Pinpoint the cell where the given text exists, returning its [x, y] midpoint coordinate. 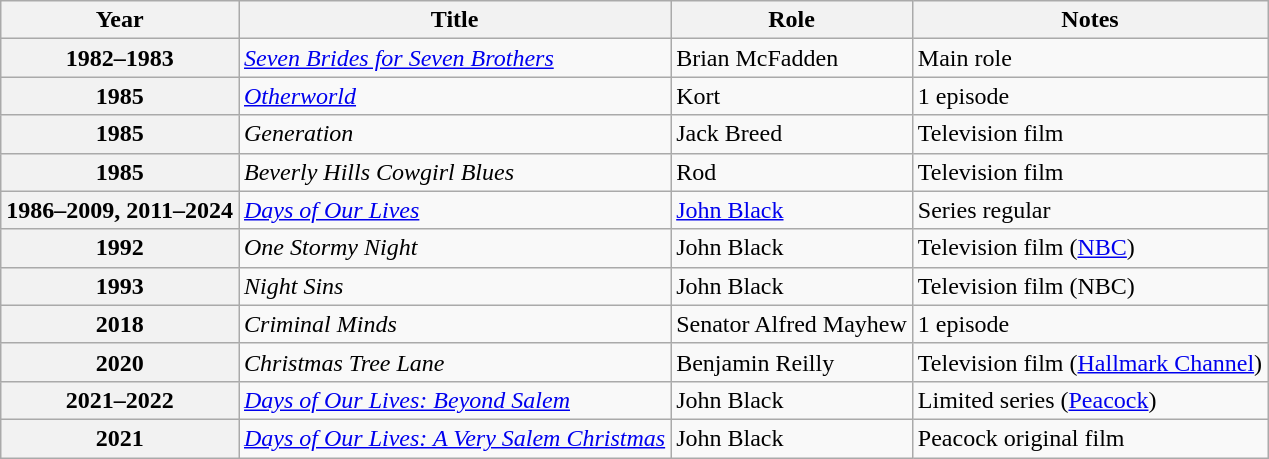
1993 [120, 286]
Benjamin Reilly [792, 362]
Beverly Hills Cowgirl Blues [454, 172]
Senator Alfred Mayhew [792, 324]
1992 [120, 248]
Criminal Minds [454, 324]
Days of Our Lives [454, 210]
Year [120, 20]
Jack Breed [792, 134]
2021 [120, 438]
Main role [1090, 58]
Generation [454, 134]
One Stormy Night [454, 248]
2020 [120, 362]
Seven Brides for Seven Brothers [454, 58]
Days of Our Lives: A Very Salem Christmas [454, 438]
1986–2009, 2011–2024 [120, 210]
Limited series (Peacock) [1090, 400]
Rod [792, 172]
1982–1983 [120, 58]
2018 [120, 324]
Role [792, 20]
Notes [1090, 20]
Days of Our Lives: Beyond Salem [454, 400]
Series regular [1090, 210]
Night Sins [454, 286]
Peacock original film [1090, 438]
Otherworld [454, 96]
2021–2022 [120, 400]
Kort [792, 96]
Brian McFadden [792, 58]
Christmas Tree Lane [454, 362]
Title [454, 20]
Television film (Hallmark Channel) [1090, 362]
